Return the (x, y) coordinate for the center point of the cell that contains the specified text.  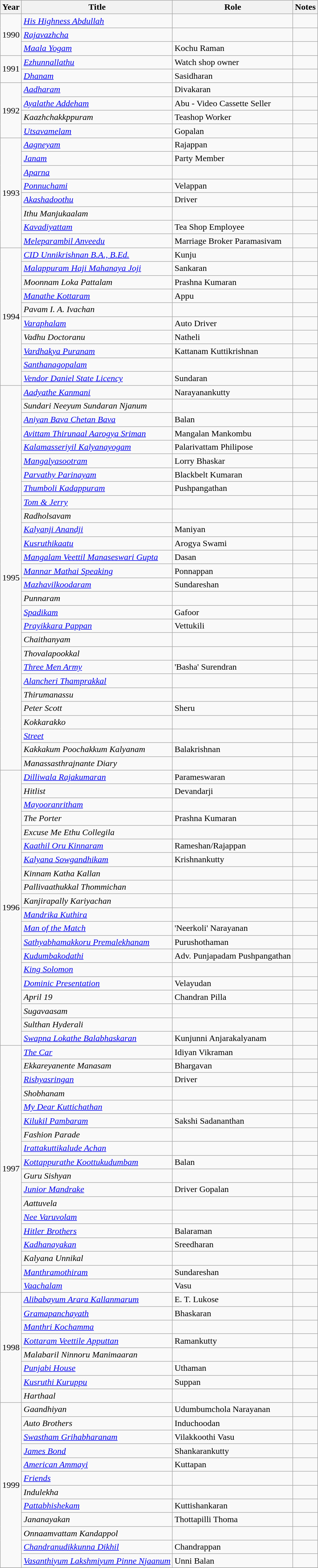
Alibabayum Arara Kallanmarum (97, 1300)
Chandranudikkunna Dikhil (97, 1547)
Kunju (233, 255)
Peter Scott (97, 708)
Role (233, 7)
Kottappurathe Koottukudumbam (97, 1162)
Prayikkara Pappan (97, 626)
Gafoor (233, 612)
Kaazhchakkppuram (97, 117)
Year (11, 7)
Lorry Bhaskar (233, 461)
Maala Yogam (97, 48)
Malappuram Haji Mahanaya Joji (97, 268)
Balakrishnan (233, 750)
Ayalathe Addeham (97, 103)
Moonnam Loka Pattalam (97, 282)
Swastham Grihabharanam (97, 1437)
Harthaal (97, 1396)
Excuse Me Ethu Collegila (97, 832)
Avittam Thirunaal Aarogya Sriman (97, 433)
Hitlist (97, 791)
Manassasthrajnante Diary (97, 763)
Pallivaathukkal Thommichan (97, 887)
Driver Gopalan (233, 1189)
Dhanam (97, 76)
Idiyan Vikraman (233, 1052)
Ithu Manjukaalam (97, 213)
Notes (305, 7)
Friends (97, 1478)
Rajavazhcha (97, 35)
Mangalan Mankombu (233, 433)
Udumbumchola Narayanan (233, 1409)
Kottaram Veettile Apputtan (97, 1341)
Watch shop owner (233, 62)
Rameshan/Rajappan (233, 846)
Kudumbakodathi (97, 956)
1998 (11, 1348)
Kusruthi Kuruppu (97, 1382)
Sheru (233, 708)
Suppan (233, 1382)
Spadikam (97, 612)
Swapna Lokathe Balabhaskaran (97, 1038)
Punjabi House (97, 1368)
Kusruthikaatu (97, 543)
Aadyathe Kanmani (97, 392)
Vettukili (233, 626)
Manathe Kottaram (97, 296)
Teashop Worker (233, 117)
Title (97, 7)
Dominic Presentation (97, 983)
Sulthan Hyderali (97, 1024)
Devandarji (233, 791)
Kavadiyattam (97, 227)
Adv. Punjapadam Pushpangathan (233, 956)
Gopalan (233, 131)
Shobhanam (97, 1093)
Ponnappan (233, 571)
Varaphalam (97, 323)
Alancheri Thamprakkal (97, 681)
Street (97, 736)
Kochu Raman (233, 48)
Vilakkoothi Vasu (233, 1437)
Vasu (233, 1286)
Onnaamvattam Kandappol (97, 1533)
Velayudan (233, 983)
Sugavaasam (97, 1011)
Parameswaran (233, 777)
Aniyan Bava Chetan Bava (97, 420)
Sundari Neeyum Sundaran Njanum (97, 406)
Appu (233, 296)
Thovalapookkal (97, 653)
Tom & Jerry (97, 502)
Kaathil Oru Kinnaram (97, 846)
Auto Driver (233, 323)
1997 (11, 1169)
Aagneyam (97, 144)
April 19 (97, 997)
Man of the Match (97, 928)
Kalyanji Anandji (97, 530)
Bhaskaran (233, 1313)
Chandran Pilla (233, 997)
Guru Sishyan (97, 1176)
Irattakuttikalude Achan (97, 1148)
Radholsavam (97, 516)
Sundaran (233, 378)
Marriage Broker Paramasivam (233, 241)
Ezhunnallathu (97, 62)
Vaachalam (97, 1286)
Kilukil Pambaram (97, 1121)
Aattuvela (97, 1203)
Thirumanassu (97, 695)
The Car (97, 1052)
Three Men Army (97, 667)
Dasan (233, 557)
Ekkareyanente Manasam (97, 1066)
Kinnam Katha Kallan (97, 873)
Velappan (233, 186)
Balaraman (233, 1231)
Parvathy Parinayam (97, 475)
Rishyasringan (97, 1080)
Hitler Brothers (97, 1231)
Fashion Parade (97, 1135)
Kattanam Kuttikrishnan (233, 351)
E. T. Lukose (233, 1300)
Kunjunni Anjarakalyanam (233, 1038)
Kalamasseriyil Kalyanayogam (97, 447)
Chandrappan (233, 1547)
Narayanankutty (233, 392)
Mandrika Kuthira (97, 915)
Kanjirapally Kariyachan (97, 901)
The Porter (97, 818)
Vardhakya Puranam (97, 351)
CID Unnikrishnan B.A., B.Ed. (97, 255)
Mannar Mathai Speaking (97, 571)
1996 (11, 907)
Bhargavan (233, 1066)
Unni Balan (233, 1561)
Sasidharan (233, 76)
1995 (11, 578)
Pushpangathan (233, 488)
Kakkakum Poochakkum Kalyanam (97, 750)
Manthramothiram (97, 1272)
Mazhavilkoodaram (97, 584)
Mangalam Veettil Manaseswari Gupta (97, 557)
'Basha' Surendran (233, 667)
Gramapanchayath (97, 1313)
Sreedharan (233, 1244)
Meleparambil Anveedu (97, 241)
Pavam I. A. Ivachan (97, 310)
King Solomon (97, 969)
Kadhanayakan (97, 1244)
1992 (11, 110)
Indulekha (97, 1492)
Shankarankutty (233, 1451)
Party Member (233, 158)
Nee Varuvolam (97, 1217)
1993 (11, 193)
Dilliwala Rajakumaran (97, 777)
Arogya Swami (233, 543)
1991 (11, 69)
Auto Brothers (97, 1423)
Purushothaman (233, 942)
Kalyana Unnikal (97, 1258)
Sankaran (233, 268)
Mayooranritham (97, 804)
Uthaman (233, 1368)
American Ammayi (97, 1464)
Vendor Daniel State Licency (97, 378)
Jananayakan (97, 1520)
My Dear Kuttichathan (97, 1107)
Chaithanyam (97, 640)
Mangalyasootram (97, 461)
Kokkarakko (97, 722)
James Bond (97, 1451)
Ponnuchami (97, 186)
Vasanthiyum Lakshmiyum Pinne Njaanum (97, 1561)
Santhanagopalam (97, 364)
Rajappan (233, 144)
Malabaril Ninnoru Manimaaran (97, 1355)
Sathyabhamakkoru Premalekhanam (97, 942)
'Neerkoli' Narayanan (233, 928)
Utsavamelam (97, 131)
Aparna (97, 172)
His Highness Abdullah (97, 21)
Kuttishankaran (233, 1506)
Induchoodan (233, 1423)
Divakaran (233, 90)
Ramankutty (233, 1341)
Gaandhiyan (97, 1409)
Kuttapan (233, 1464)
Krishnankutty (233, 860)
Junior Mandrake (97, 1189)
Maniyan (233, 530)
Pattabhishekam (97, 1506)
1990 (11, 35)
Vadhu Doctoranu (97, 337)
Punnaram (97, 598)
Janam (97, 158)
Manthri Kochamma (97, 1327)
1994 (11, 316)
1999 (11, 1485)
Sakshi Sadananthan (233, 1121)
Aadharam (97, 90)
Blackbelt Kumaran (233, 475)
Thumboli Kadappuram (97, 488)
Palarivattam Philipose (233, 447)
Thottapilli Thoma (233, 1520)
Kalyana Sowgandhikam (97, 860)
Tea Shop Employee (233, 227)
Akashadoothu (97, 200)
Abu - Video Cassette Seller (233, 103)
Natheli (233, 337)
